Locate the cell with the specified text and output its (X, Y) center coordinate. 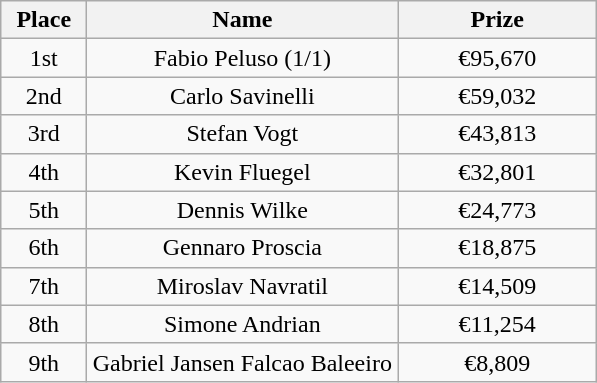
7th (44, 286)
Dennis Wilke (242, 210)
2nd (44, 96)
Stefan Vogt (242, 134)
Fabio Peluso (1/1) (242, 58)
€24,773 (498, 210)
Miroslav Navratil (242, 286)
€8,809 (498, 362)
9th (44, 362)
Place (44, 20)
Name (242, 20)
4th (44, 172)
Kevin Fluegel (242, 172)
€18,875 (498, 248)
€59,032 (498, 96)
3rd (44, 134)
6th (44, 248)
€14,509 (498, 286)
Simone Andrian (242, 324)
Carlo Savinelli (242, 96)
€11,254 (498, 324)
Prize (498, 20)
Gabriel Jansen Falcao Baleeiro (242, 362)
Gennaro Proscia (242, 248)
1st (44, 58)
5th (44, 210)
€32,801 (498, 172)
€95,670 (498, 58)
€43,813 (498, 134)
8th (44, 324)
